Output the (x, y) coordinate of the center of the cell containing the given text.  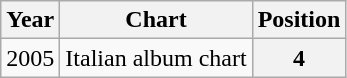
4 (299, 58)
Year (30, 20)
Italian album chart (156, 58)
Position (299, 20)
2005 (30, 58)
Chart (156, 20)
